Locate the cell with the specified text and output its [x, y] center coordinate. 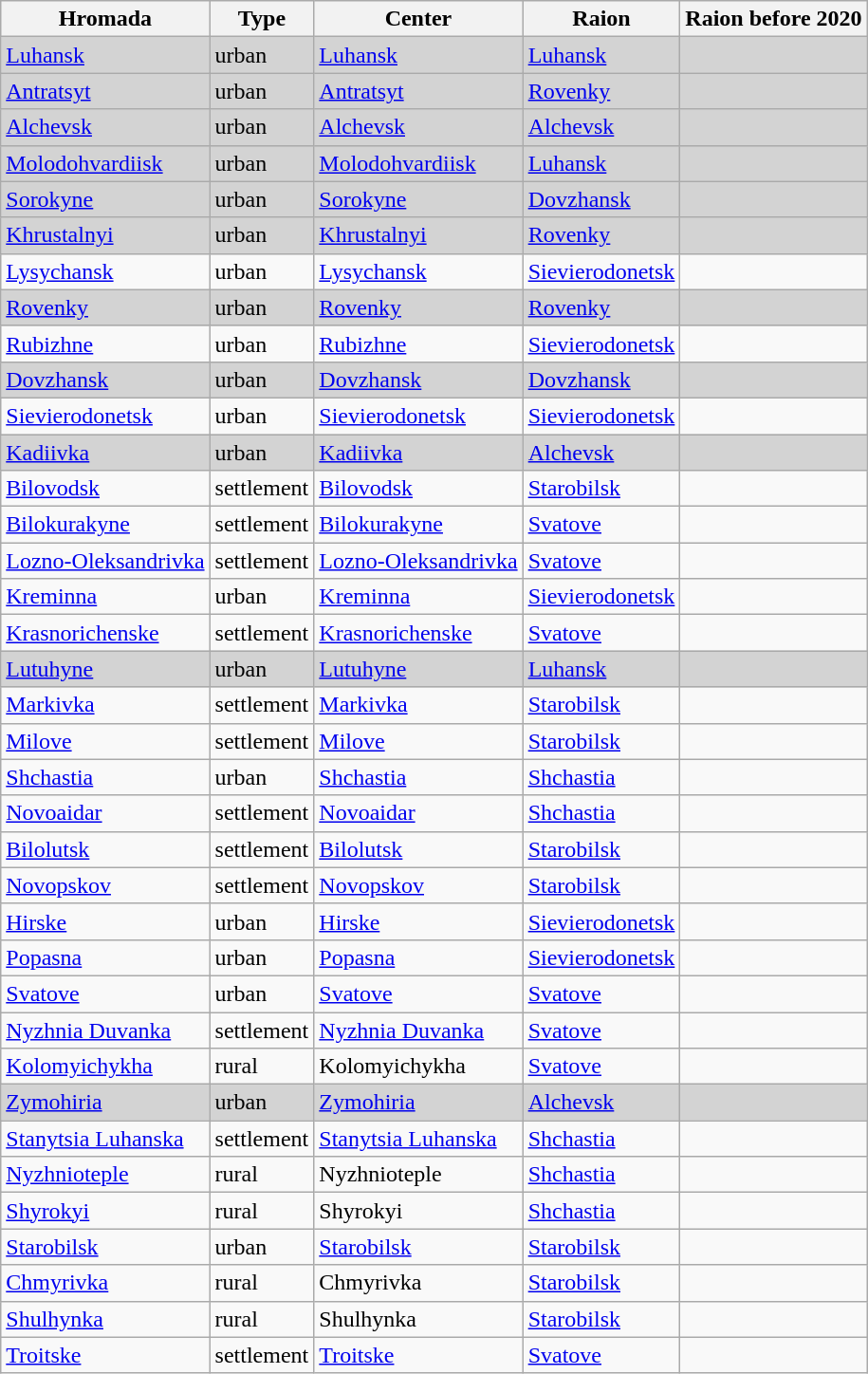
Hromada [105, 19]
Raion [601, 19]
Type [262, 19]
Center [418, 19]
Raion before 2020 [774, 19]
